Return the (x, y) coordinate for the center point of the cell that contains the specified text.  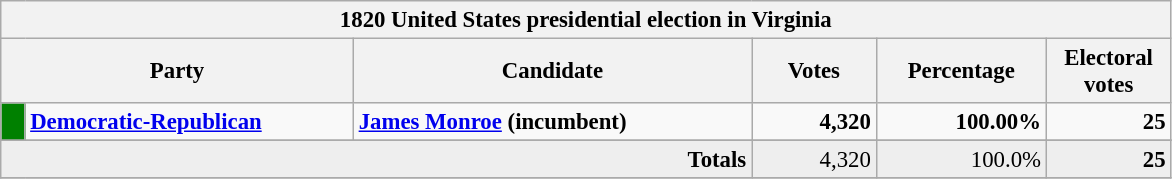
1820 United States presidential election in Virginia (586, 20)
James Monroe (incumbent) (552, 122)
Candidate (552, 72)
Percentage (961, 72)
100.0% (961, 160)
Electoral votes (1108, 72)
Totals (376, 160)
100.00% (961, 122)
Party (178, 72)
Democratic-Republican (189, 122)
Votes (814, 72)
